Search for the cell housing the specified text and yield its (x, y) center coordinate. 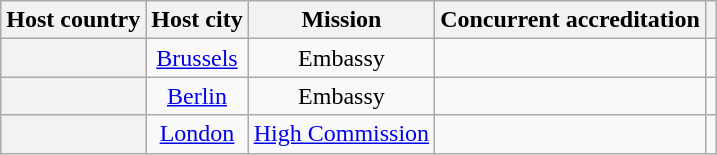
Host country (74, 20)
Host city (197, 20)
Berlin (197, 96)
Mission (341, 20)
London (197, 134)
High Commission (341, 134)
Concurrent accreditation (570, 20)
Brussels (197, 58)
